Return (x, y) of the center of cell containing provided text 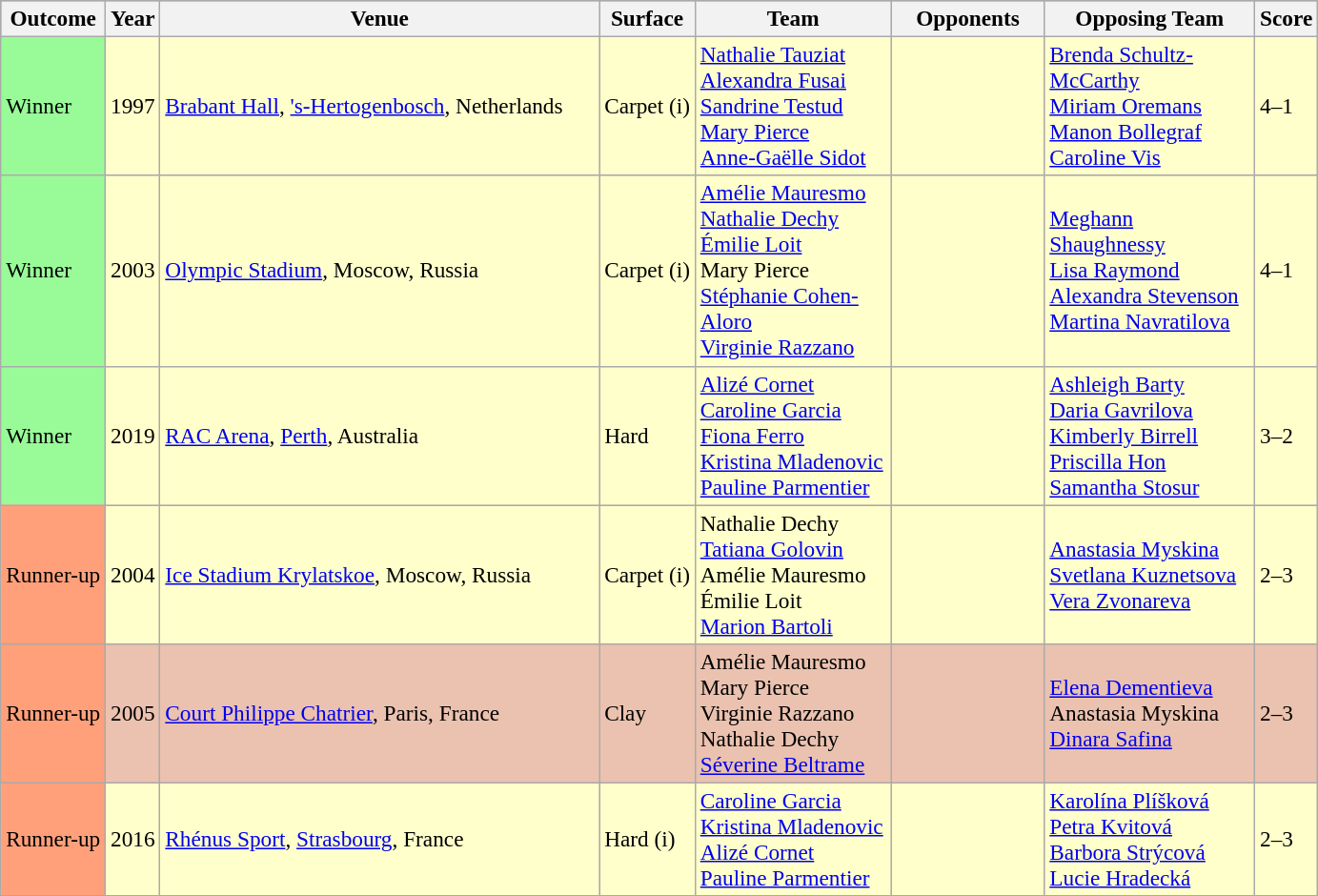
2016 (133, 839)
1997 (133, 106)
2005 (133, 713)
Team (793, 18)
Amélie MauresmoMary PierceVirginie RazzanoNathalie DechySéverine Beltrame (793, 713)
Outcome (53, 18)
Hard (i) (648, 839)
Court Philippe Chatrier, Paris, France (379, 713)
3–2 (1287, 436)
Year (133, 18)
Ashleigh BartyDaria GavrilovaKimberly BirrellPriscilla HonSamantha Stosur (1149, 436)
Ice Stadium Krylatskoe, Moscow, Russia (379, 574)
RAC Arena, Perth, Australia (379, 436)
Brabant Hall, 's-Hertogenbosch, Netherlands (379, 106)
Karolína PlíškováPetra KvitováBarbora StrýcováLucie Hradecká (1149, 839)
Hard (648, 436)
2019 (133, 436)
Brenda Schultz-McCarthyMiriam OremansManon BollegrafCaroline Vis (1149, 106)
Opponents (968, 18)
Clay (648, 713)
Anastasia MyskinaSvetlana KuznetsovaVera Zvonareva (1149, 574)
Opposing Team (1149, 18)
Rhénus Sport, Strasbourg, France (379, 839)
Meghann ShaughnessyLisa RaymondAlexandra StevensonMartina Navratilova (1149, 271)
Caroline GarciaKristina MladenovicAlizé CornetPauline Parmentier (793, 839)
Olympic Stadium, Moscow, Russia (379, 271)
Amélie MauresmoNathalie DechyÉmilie LoitMary PierceStéphanie Cohen-AloroVirginie Razzano (793, 271)
Score (1287, 18)
2003 (133, 271)
Alizé CornetCaroline GarciaFiona FerroKristina MladenovicPauline Parmentier (793, 436)
Venue (379, 18)
Nathalie TauziatAlexandra FusaiSandrine TestudMary PierceAnne-Gaëlle Sidot (793, 106)
Surface (648, 18)
2004 (133, 574)
Nathalie DechyTatiana GolovinAmélie MauresmoÉmilie LoitMarion Bartoli (793, 574)
Elena DementievaAnastasia MyskinaDinara Safina (1149, 713)
